Scan for the cell matching the given text and deliver its [X, Y] coordinate at center. 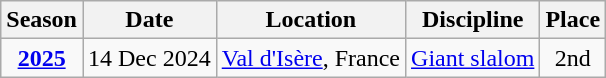
Date [149, 20]
Giant slalom [473, 58]
Discipline [473, 20]
14 Dec 2024 [149, 58]
Val d'Isère, France [310, 58]
2025 [42, 58]
Place [573, 20]
2nd [573, 58]
Location [310, 20]
Season [42, 20]
